Identify which cell holds the provided text, then report its (x, y) central coordinate. 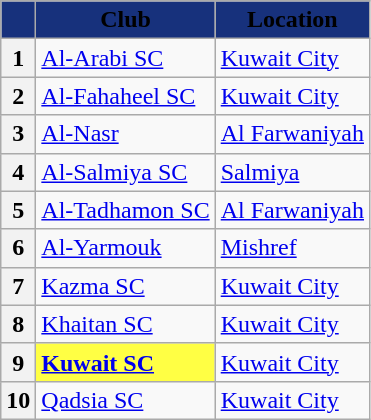
Al-Arabi SC (126, 58)
Khaitan SC (126, 324)
9 (18, 362)
2 (18, 96)
Qadsia SC (126, 400)
7 (18, 286)
Al-Salmiya SC (126, 172)
Al-Fahaheel SC (126, 96)
Location (292, 20)
Kazma SC (126, 286)
6 (18, 248)
10 (18, 400)
Salmiya (292, 172)
3 (18, 134)
1 (18, 58)
4 (18, 172)
Mishref (292, 248)
Al-Yarmouk (126, 248)
Al-Tadhamon SC (126, 210)
5 (18, 210)
Kuwait SC (126, 362)
8 (18, 324)
Club (126, 20)
Al-Nasr (126, 134)
